Return the [X, Y] coordinate for the center point of the cell that contains the specified text.  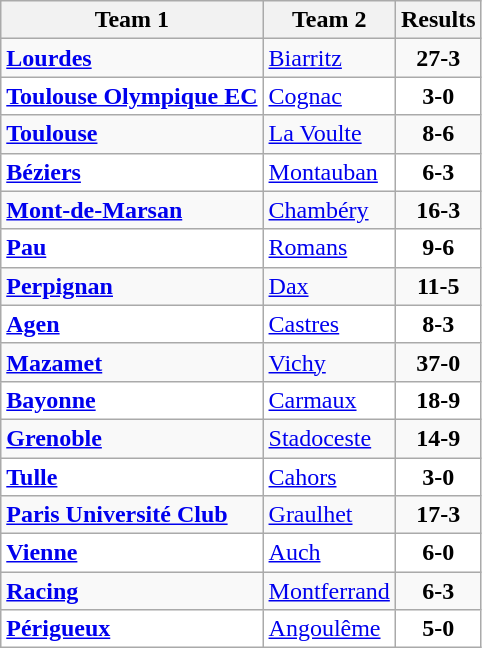
Team 1 [132, 20]
Tulle [132, 477]
Angoulême [329, 629]
27-3 [438, 58]
Bayonne [132, 400]
Paris Université Club [132, 515]
Lourdes [132, 58]
Carmaux [329, 400]
Biarritz [329, 58]
La Voulte [329, 134]
17-3 [438, 515]
Results [438, 20]
Béziers [132, 172]
Chambéry [329, 210]
5-0 [438, 629]
Grenoble [132, 438]
Auch [329, 553]
Vienne [132, 553]
Racing [132, 591]
Perpignan [132, 286]
Toulouse Olympique EC [132, 96]
6-0 [438, 553]
Montferrand [329, 591]
14-9 [438, 438]
Vichy [329, 362]
Dax [329, 286]
Castres [329, 324]
Toulouse [132, 134]
8-6 [438, 134]
18-9 [438, 400]
Cahors [329, 477]
Pau [132, 248]
37-0 [438, 362]
Team 2 [329, 20]
8-3 [438, 324]
Agen [132, 324]
Cognac [329, 96]
Stadoceste [329, 438]
Périgueux [132, 629]
Mont-de-Marsan [132, 210]
11-5 [438, 286]
9-6 [438, 248]
Graulhet [329, 515]
Montauban [329, 172]
Romans [329, 248]
Mazamet [132, 362]
16-3 [438, 210]
